Capture the cell that displays the provided text and extract its [X, Y] central coordinate. 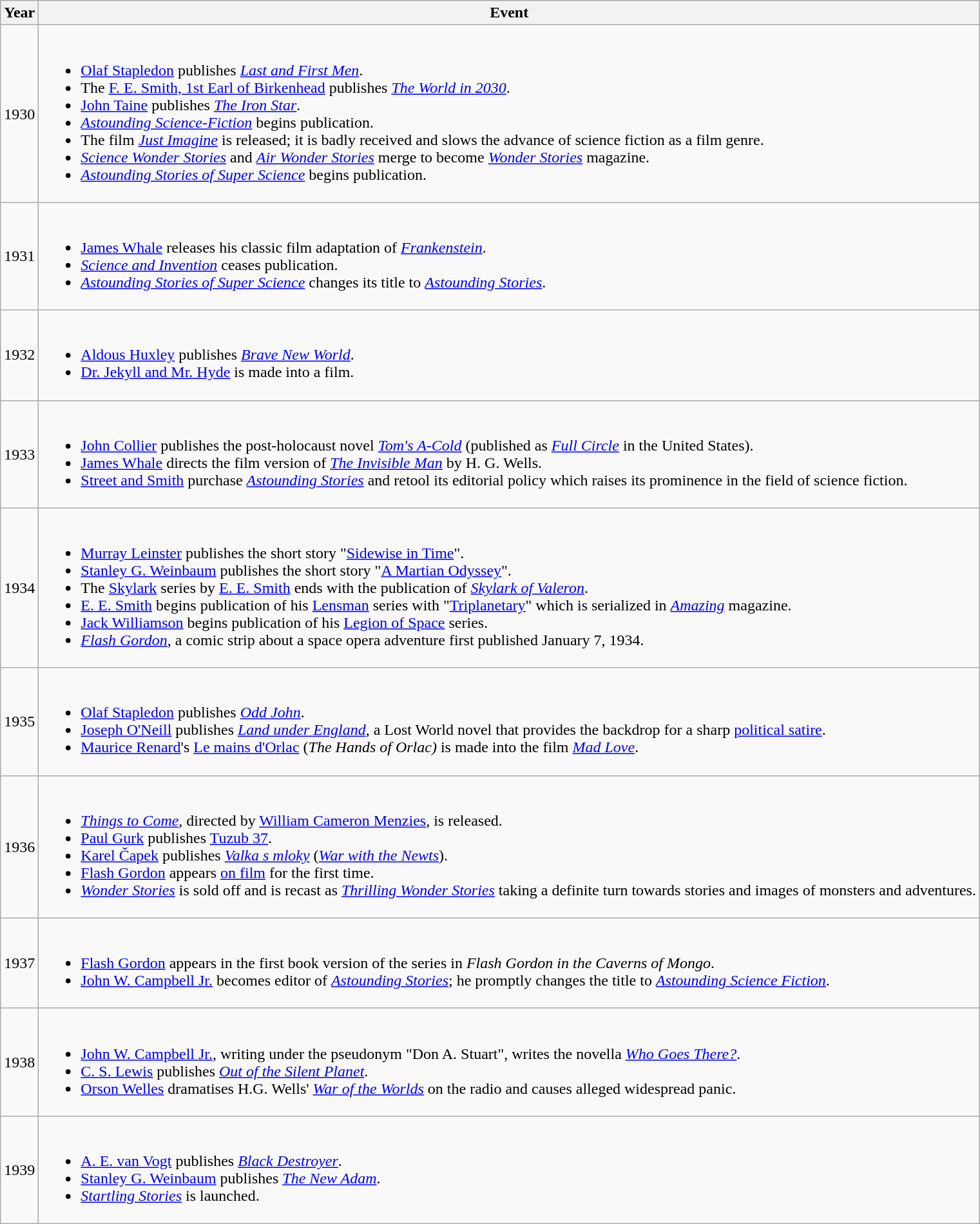
1930 [19, 113]
1939 [19, 1169]
A. E. van Vogt publishes Black Destroyer.Stanley G. Weinbaum publishes The New Adam.Startling Stories is launched. [509, 1169]
1934 [19, 588]
1938 [19, 1062]
1932 [19, 355]
1931 [19, 257]
1935 [19, 722]
Year [19, 13]
1936 [19, 847]
Aldous Huxley publishes Brave New World.Dr. Jekyll and Mr. Hyde is made into a film. [509, 355]
1937 [19, 963]
Event [509, 13]
1933 [19, 454]
